For the text-containing cell, return its midpoint in [x, y] coordinate format. 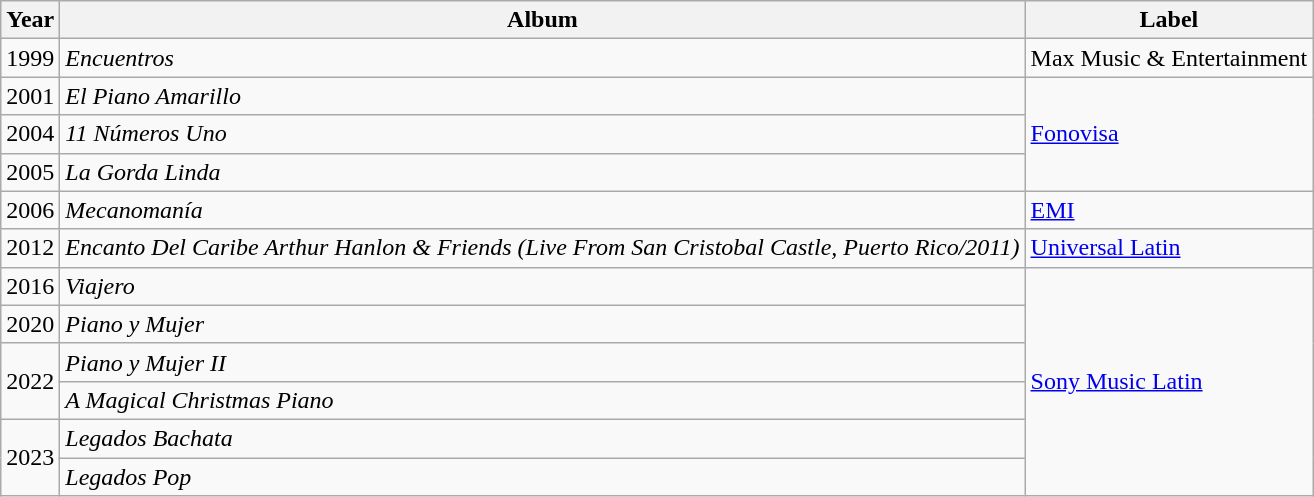
2016 [30, 286]
Year [30, 20]
Album [542, 20]
2012 [30, 248]
1999 [30, 58]
A Magical Christmas Piano [542, 400]
11 Números Uno [542, 134]
Sony Music Latin [1169, 381]
2006 [30, 210]
Mecanomanía [542, 210]
2001 [30, 96]
Universal Latin [1169, 248]
2022 [30, 381]
2023 [30, 457]
EMI [1169, 210]
Viajero [542, 286]
2005 [30, 172]
2020 [30, 324]
Piano y Mujer II [542, 362]
Encuentros [542, 58]
Legados Bachata [542, 438]
Max Music & Entertainment [1169, 58]
El Piano Amarillo [542, 96]
Fonovisa [1169, 134]
La Gorda Linda [542, 172]
Label [1169, 20]
Legados Pop [542, 477]
Encanto Del Caribe Arthur Hanlon & Friends (Live From San Cristobal Castle, Puerto Rico/2011) [542, 248]
2004 [30, 134]
Piano y Mujer [542, 324]
